Locate the cell with the specified text and output its [X, Y] center coordinate. 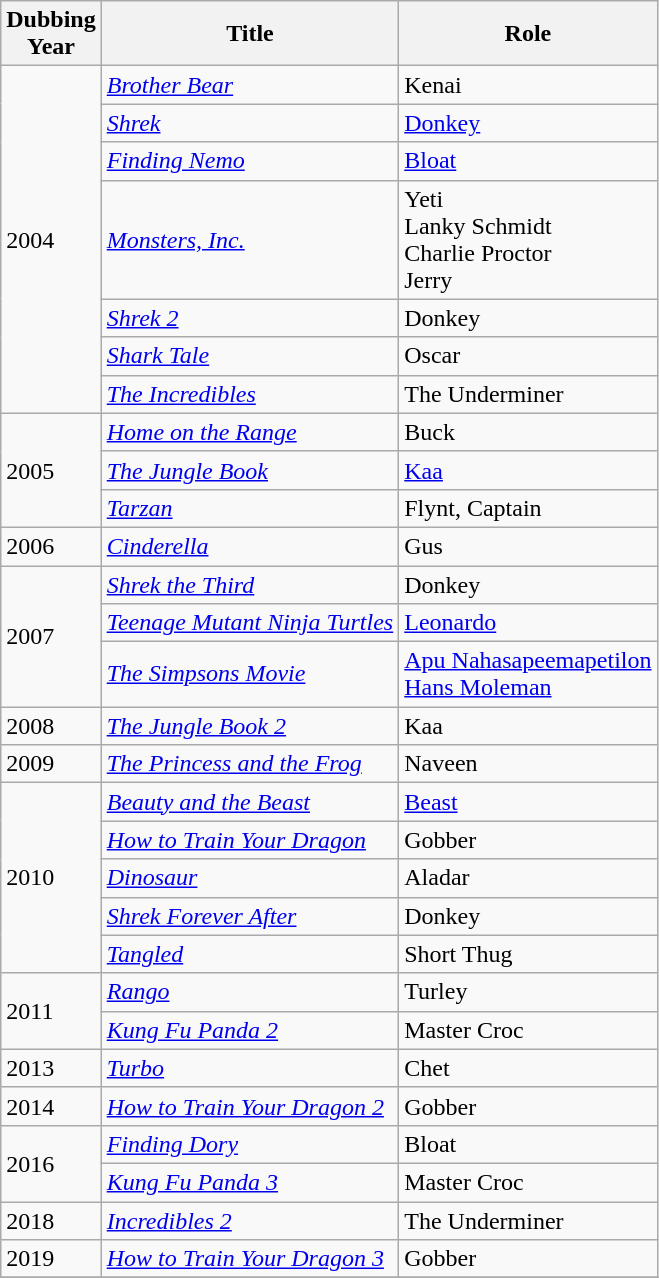
Kenai [528, 85]
Brother Bear [250, 85]
Oscar [528, 356]
2013 [51, 1068]
Cinderella [250, 546]
Finding Nemo [250, 161]
Turley [528, 992]
Shark Tale [250, 356]
2005 [51, 470]
Kung Fu Panda 3 [250, 1182]
Shrek the Third [250, 585]
Title [250, 34]
2009 [51, 764]
2018 [51, 1221]
Aladar [528, 878]
How to Train Your Dragon [250, 840]
Buck [528, 432]
Incredibles 2 [250, 1221]
Leonardo [528, 623]
How to Train Your Dragon 3 [250, 1259]
Shrek [250, 123]
2011 [51, 1011]
Beast [528, 802]
Shrek Forever After [250, 916]
Turbo [250, 1068]
Monsters, Inc. [250, 240]
Finding Dory [250, 1144]
Dinosaur [250, 878]
How to Train Your Dragon 2 [250, 1106]
2006 [51, 546]
2016 [51, 1163]
Naveen [528, 764]
Chet [528, 1068]
DubbingYear [51, 34]
The Jungle Book [250, 470]
Kung Fu Panda 2 [250, 1030]
The Simpsons Movie [250, 674]
2007 [51, 636]
2014 [51, 1106]
2010 [51, 878]
Role [528, 34]
The Incredibles [250, 394]
Flynt, Captain [528, 508]
Tangled [250, 954]
Home on the Range [250, 432]
2008 [51, 726]
Tarzan [250, 508]
Beauty and the Beast [250, 802]
The Jungle Book 2 [250, 726]
2019 [51, 1259]
Apu NahasapeemapetilonHans Moleman [528, 674]
Short Thug [528, 954]
Gus [528, 546]
Rango [250, 992]
The Princess and the Frog [250, 764]
YetiLanky SchmidtCharlie ProctorJerry [528, 240]
Shrek 2 [250, 318]
2004 [51, 240]
Teenage Mutant Ninja Turtles [250, 623]
